Search for the cell housing the specified text and yield its (X, Y) center coordinate. 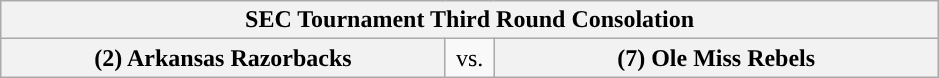
(2) Arkansas Razorbacks (224, 58)
(7) Ole Miss Rebels (716, 58)
vs. (470, 58)
SEC Tournament Third Round Consolation (470, 20)
